For the text-containing cell, return its midpoint in [x, y] coordinate format. 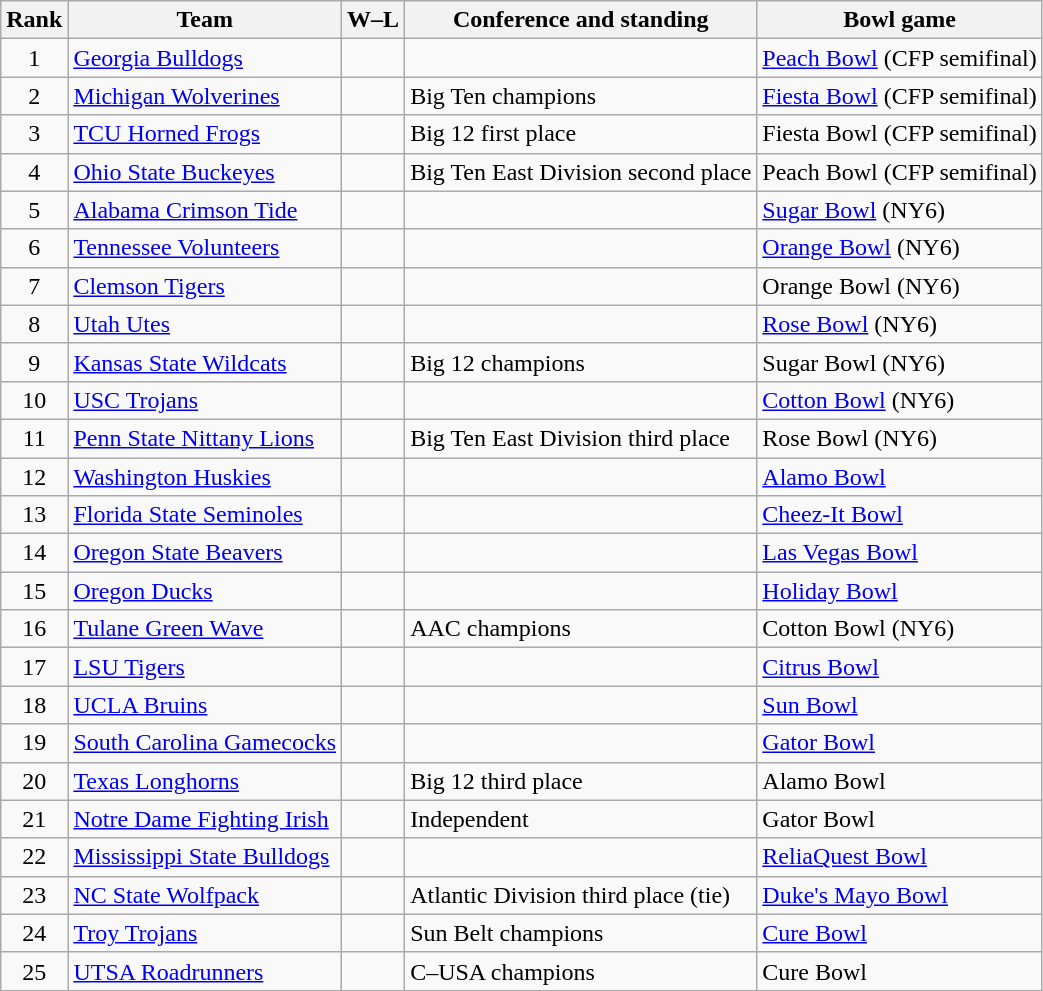
Clemson Tigers [205, 286]
Texas Longhorns [205, 781]
Big Ten champions [581, 96]
AAC champions [581, 629]
23 [34, 895]
Las Vegas Bowl [900, 553]
Oregon State Beavers [205, 553]
Tennessee Volunteers [205, 248]
Holiday Bowl [900, 591]
4 [34, 172]
Atlantic Division third place (tie) [581, 895]
Troy Trojans [205, 933]
Kansas State Wildcats [205, 362]
Sun Bowl [900, 705]
NC State Wolfpack [205, 895]
ReliaQuest Bowl [900, 857]
UTSA Roadrunners [205, 971]
13 [34, 515]
2 [34, 96]
11 [34, 438]
Rank [34, 20]
Duke's Mayo Bowl [900, 895]
Conference and standing [581, 20]
6 [34, 248]
25 [34, 971]
18 [34, 705]
UCLA Bruins [205, 705]
TCU Horned Frogs [205, 134]
USC Trojans [205, 400]
20 [34, 781]
7 [34, 286]
Bowl game [900, 20]
8 [34, 324]
14 [34, 553]
Citrus Bowl [900, 667]
Tulane Green Wave [205, 629]
Mississippi State Bulldogs [205, 857]
24 [34, 933]
South Carolina Gamecocks [205, 743]
5 [34, 210]
21 [34, 819]
Ohio State Buckeyes [205, 172]
Big 12 third place [581, 781]
LSU Tigers [205, 667]
Georgia Bulldogs [205, 58]
19 [34, 743]
Oregon Ducks [205, 591]
22 [34, 857]
Cheez-It Bowl [900, 515]
10 [34, 400]
Alabama Crimson Tide [205, 210]
15 [34, 591]
Independent [581, 819]
12 [34, 477]
W–L [374, 20]
Michigan Wolverines [205, 96]
C–USA champions [581, 971]
Big 12 first place [581, 134]
Big Ten East Division second place [581, 172]
16 [34, 629]
1 [34, 58]
Big Ten East Division third place [581, 438]
Team [205, 20]
Notre Dame Fighting Irish [205, 819]
Sun Belt champions [581, 933]
Washington Huskies [205, 477]
Big 12 champions [581, 362]
17 [34, 667]
3 [34, 134]
9 [34, 362]
Penn State Nittany Lions [205, 438]
Utah Utes [205, 324]
Florida State Seminoles [205, 515]
